Extract the (X, Y) coordinate from the center of the cell holding the provided text.  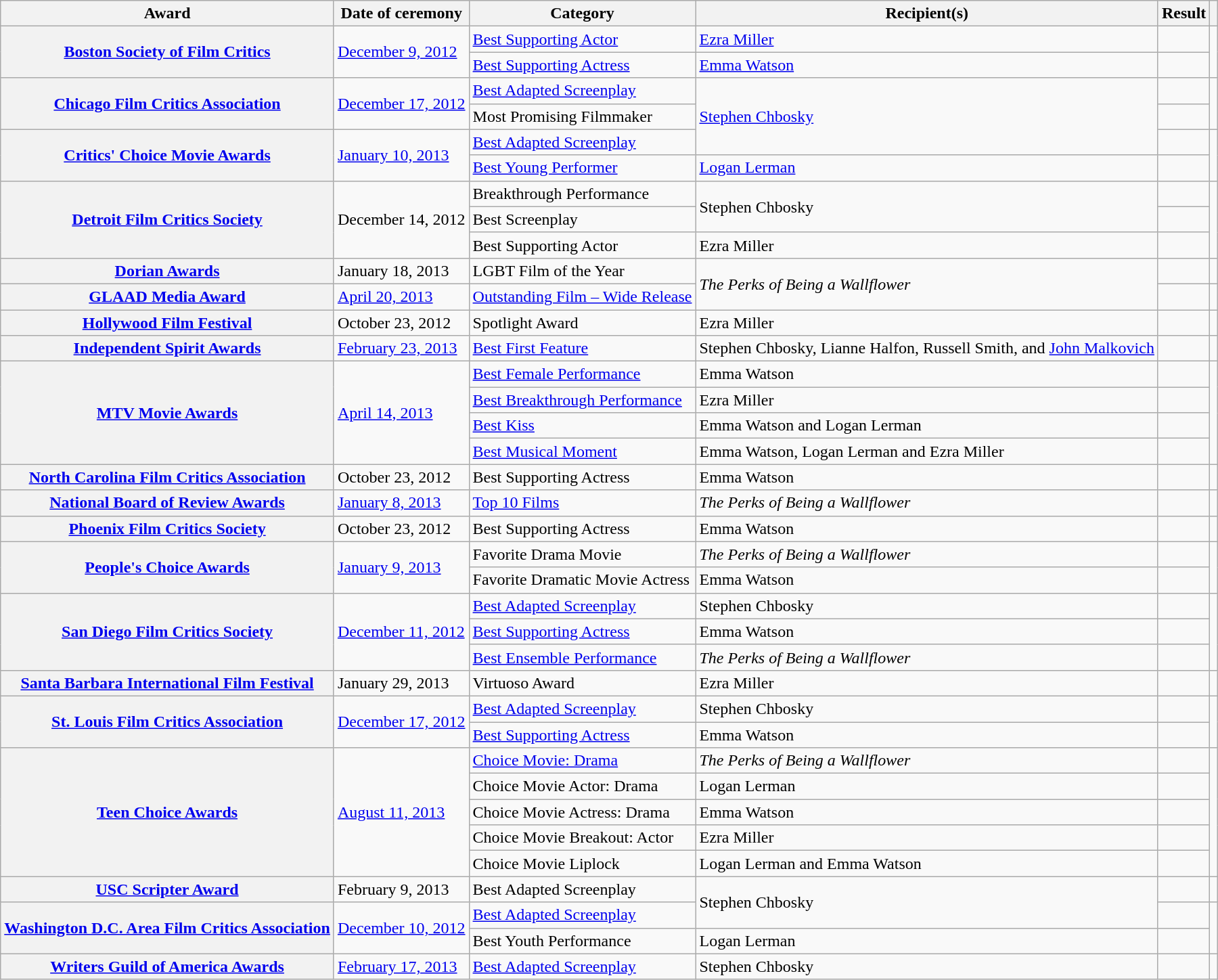
Virtuoso Award (582, 683)
Best Female Performance (582, 374)
Stephen Chbosky, Lianne Halfon, Russell Smith, and John Malkovich (927, 349)
Best Ensemble Performance (582, 657)
GLAAD Media Award (168, 296)
Writers Guild of America Awards (168, 966)
Favorite Drama Movie (582, 554)
MTV Movie Awards (168, 413)
USC Scripter Award (168, 889)
Choice Movie: Drama (582, 761)
Top 10 Films (582, 503)
Santa Barbara International Film Festival (168, 683)
December 9, 2012 (401, 52)
Best Breakthrough Performance (582, 400)
Spotlight Award (582, 323)
Outstanding Film – Wide Release (582, 296)
Favorite Dramatic Movie Actress (582, 580)
Best Youth Performance (582, 941)
Best Young Performer (582, 168)
Choice Movie Breakout: Actor (582, 838)
February 9, 2013 (401, 889)
Recipient(s) (927, 14)
Independent Spirit Awards (168, 349)
Category (582, 14)
Date of ceremony (401, 14)
Choice Movie Liplock (582, 864)
Breakthrough Performance (582, 194)
Washington D.C. Area Film Critics Association (168, 928)
January 18, 2013 (401, 271)
San Diego Film Critics Society (168, 631)
Detroit Film Critics Society (168, 219)
Choice Movie Actress: Drama (582, 812)
Choice Movie Actor: Drama (582, 786)
LGBT Film of the Year (582, 271)
Best First Feature (582, 349)
Emma Watson, Logan Lerman and Ezra Miller (927, 451)
Emma Watson and Logan Lerman (927, 426)
St. Louis Film Critics Association (168, 721)
February 17, 2013 (401, 966)
Most Promising Filmmaker (582, 116)
April 20, 2013 (401, 296)
Boston Society of Film Critics (168, 52)
North Carolina Film Critics Association (168, 477)
April 14, 2013 (401, 413)
August 11, 2013 (401, 812)
Award (168, 14)
January 9, 2013 (401, 567)
Logan Lerman and Emma Watson (927, 864)
Result (1183, 14)
Chicago Film Critics Association (168, 104)
December 11, 2012 (401, 631)
January 29, 2013 (401, 683)
Dorian Awards (168, 271)
Critics' Choice Movie Awards (168, 155)
February 23, 2013 (401, 349)
January 8, 2013 (401, 503)
Best Kiss (582, 426)
Teen Choice Awards (168, 812)
Best Screenplay (582, 219)
People's Choice Awards (168, 567)
December 14, 2012 (401, 219)
Best Musical Moment (582, 451)
December 10, 2012 (401, 928)
National Board of Review Awards (168, 503)
January 10, 2013 (401, 155)
Phoenix Film Critics Society (168, 529)
Hollywood Film Festival (168, 323)
